Return the (x, y) coordinate for the center point of the cell that contains the specified text.  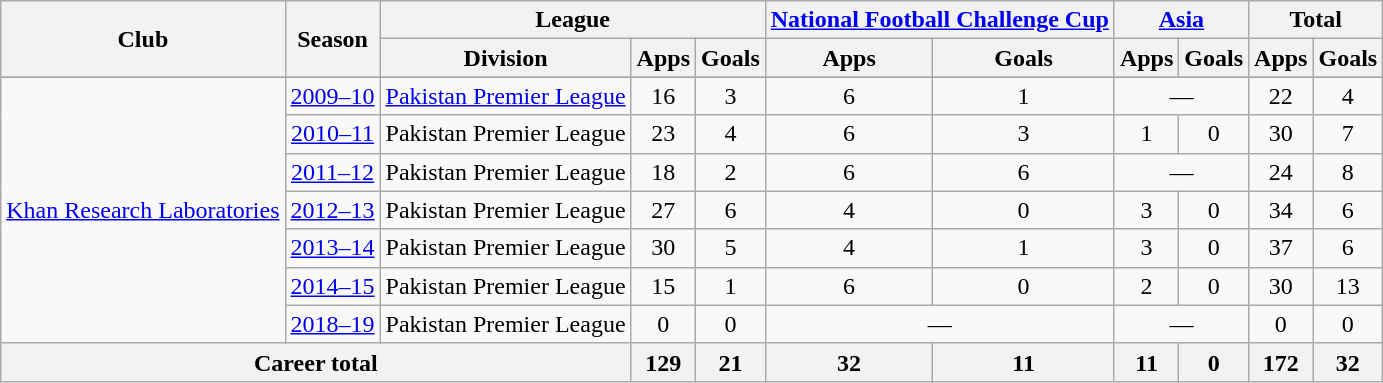
23 (663, 134)
Career total (316, 362)
7 (1348, 134)
2010–11 (332, 134)
2012–13 (332, 210)
2009–10 (332, 96)
22 (1281, 96)
League (572, 20)
24 (1281, 172)
Division (506, 58)
172 (1281, 362)
37 (1281, 248)
Total (1316, 20)
16 (663, 96)
18 (663, 172)
129 (663, 362)
National Football Challenge Cup (940, 20)
Asia (1181, 20)
2013–14 (332, 248)
13 (1348, 286)
21 (731, 362)
Khan Research Laboratories (143, 210)
2018–19 (332, 324)
8 (1348, 172)
27 (663, 210)
15 (663, 286)
Season (332, 39)
2014–15 (332, 286)
5 (731, 248)
2011–12 (332, 172)
34 (1281, 210)
Club (143, 39)
